Return [x, y] of the center of cell containing provided text 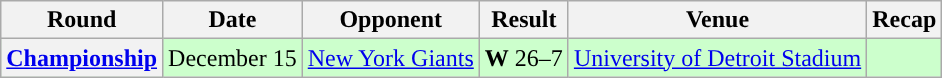
Recap [904, 20]
Championship [82, 58]
University of Detroit Stadium [717, 58]
Opponent [390, 20]
December 15 [233, 58]
Round [82, 20]
New York Giants [390, 58]
Venue [717, 20]
W 26–7 [524, 58]
Date [233, 20]
Result [524, 20]
